Find where the given text appears and provide that cell's center as (x, y) coordinate. 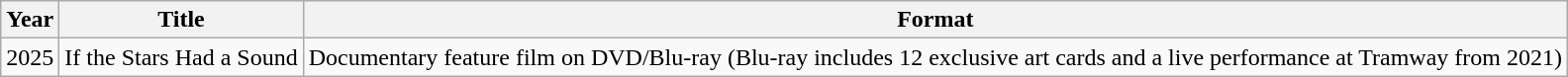
If the Stars Had a Sound (181, 57)
Format (934, 20)
Year (30, 20)
2025 (30, 57)
Title (181, 20)
Documentary feature film on DVD/Blu-ray (Blu-ray includes 12 exclusive art cards and a live performance at Tramway from 2021) (934, 57)
